Scan for the cell matching the given text and deliver its (X, Y) coordinate at center. 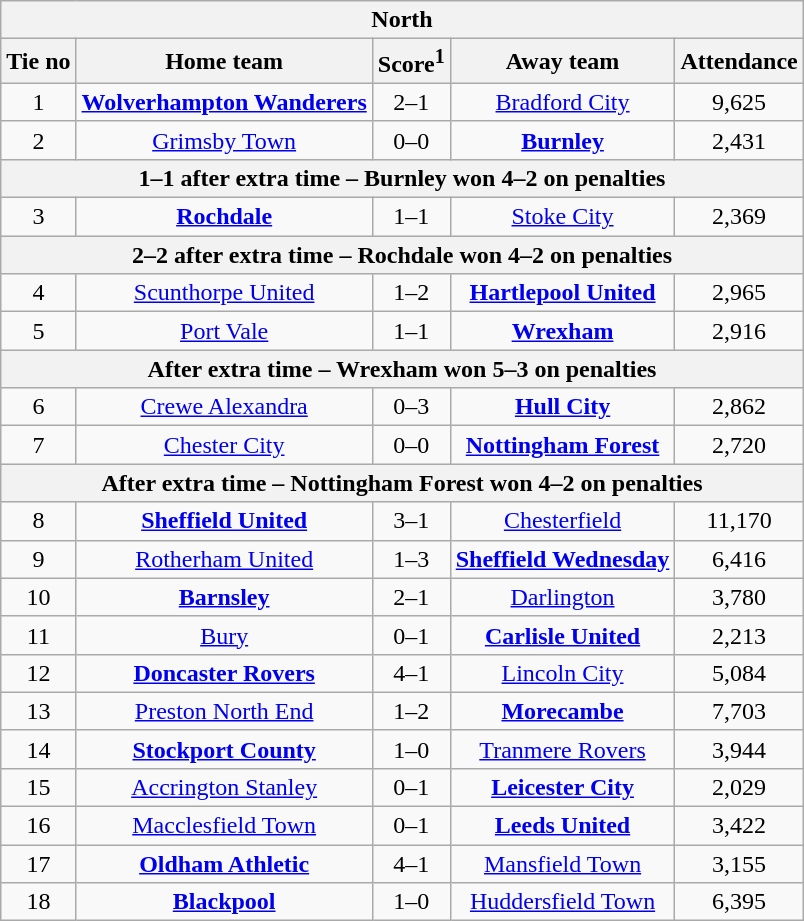
3,422 (739, 826)
2,029 (739, 787)
Blackpool (224, 902)
17 (38, 864)
Morecambe (562, 711)
2 (38, 140)
2,965 (739, 293)
Sheffield United (224, 521)
8 (38, 521)
Accrington Stanley (224, 787)
0–3 (411, 407)
Huddersfield Town (562, 902)
Rochdale (224, 217)
Bradford City (562, 102)
18 (38, 902)
1–1 after extra time – Burnley won 4–2 on penalties (402, 178)
2,862 (739, 407)
Wrexham (562, 331)
After extra time – Nottingham Forest won 4–2 on penalties (402, 483)
Away team (562, 62)
4 (38, 293)
6 (38, 407)
Chester City (224, 445)
16 (38, 826)
14 (38, 749)
Wolverhampton Wanderers (224, 102)
10 (38, 597)
Macclesfield Town (224, 826)
6,395 (739, 902)
Tie no (38, 62)
Oldham Athletic (224, 864)
Stoke City (562, 217)
9 (38, 559)
2–2 after extra time – Rochdale won 4–2 on penalties (402, 255)
Preston North End (224, 711)
Carlisle United (562, 635)
Scunthorpe United (224, 293)
Darlington (562, 597)
Mansfield Town (562, 864)
2,916 (739, 331)
13 (38, 711)
Grimsby Town (224, 140)
North (402, 20)
Bury (224, 635)
9,625 (739, 102)
Leicester City (562, 787)
12 (38, 673)
5,084 (739, 673)
11 (38, 635)
3,944 (739, 749)
5 (38, 331)
3–1 (411, 521)
Hartlepool United (562, 293)
Rotherham United (224, 559)
Tranmere Rovers (562, 749)
Doncaster Rovers (224, 673)
2,213 (739, 635)
7,703 (739, 711)
After extra time – Wrexham won 5–3 on penalties (402, 369)
Attendance (739, 62)
Home team (224, 62)
11,170 (739, 521)
7 (38, 445)
Port Vale (224, 331)
Barnsley (224, 597)
2,431 (739, 140)
2,369 (739, 217)
1 (38, 102)
Score1 (411, 62)
Burnley (562, 140)
Lincoln City (562, 673)
Hull City (562, 407)
2,720 (739, 445)
3,155 (739, 864)
3 (38, 217)
Sheffield Wednesday (562, 559)
Crewe Alexandra (224, 407)
3,780 (739, 597)
6,416 (739, 559)
Stockport County (224, 749)
Nottingham Forest (562, 445)
Chesterfield (562, 521)
Leeds United (562, 826)
1–3 (411, 559)
15 (38, 787)
